For the text-containing cell, return its midpoint in [X, Y] coordinate format. 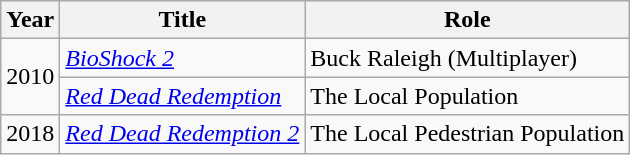
The Local Population [468, 96]
Title [182, 20]
Red Dead Redemption 2 [182, 134]
Year [30, 20]
BioShock 2 [182, 58]
The Local Pedestrian Population [468, 134]
2010 [30, 77]
Buck Raleigh (Multiplayer) [468, 58]
2018 [30, 134]
Red Dead Redemption [182, 96]
Role [468, 20]
